Scan for the cell matching the given text and deliver its (X, Y) coordinate at center. 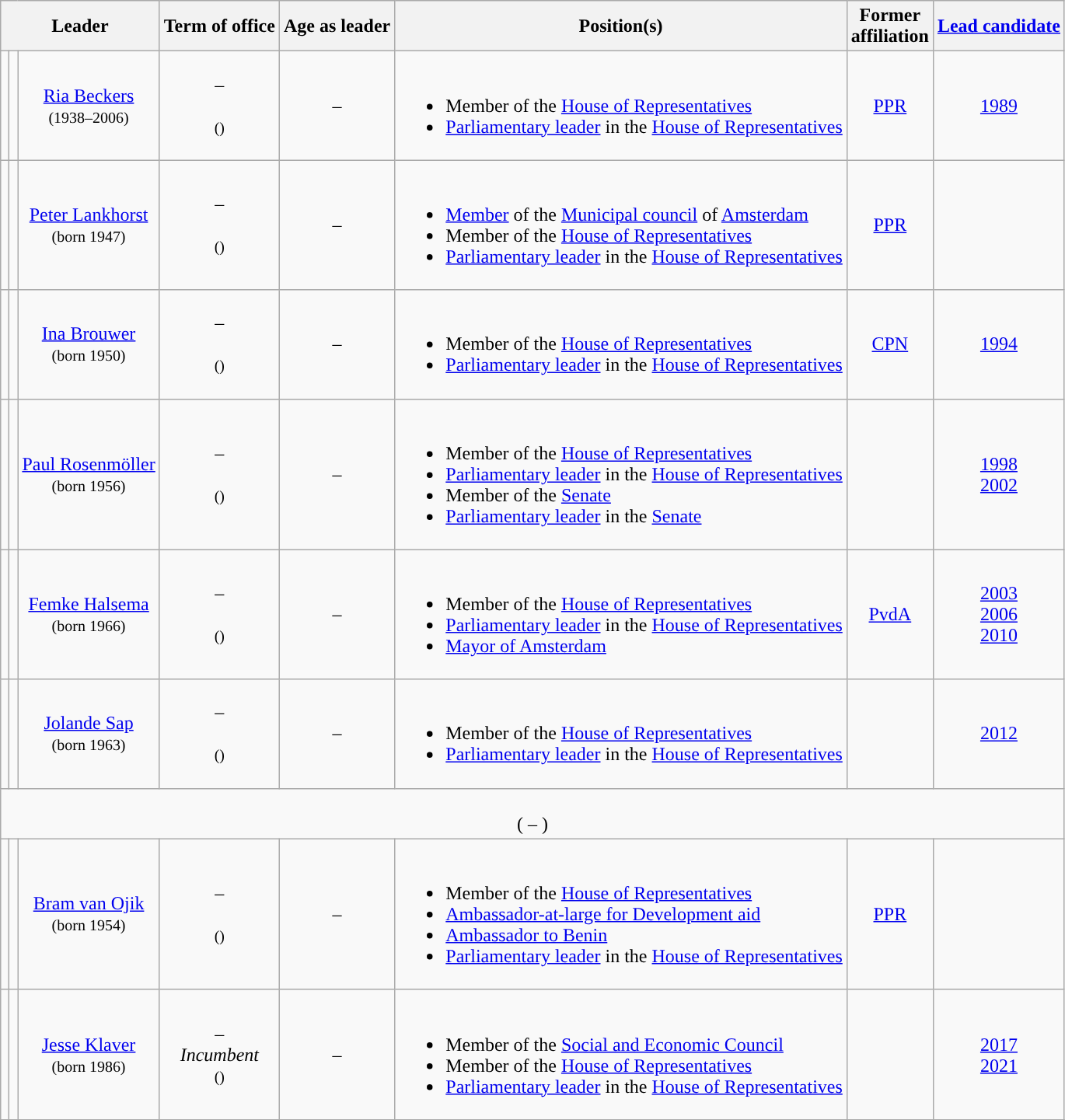
Jesse Klaver (born 1986) (89, 1054)
Leader (81, 26)
2003 2006 2010 (998, 614)
( – ) (533, 813)
Member of the Social and Economic Council Member of the House of Representatives Parliamentary leader in the House of Representatives (621, 1054)
– Incumbent () (219, 1054)
Member of the House of Representatives Parliamentary leader in the House of Representatives Mayor of Amsterdam (621, 614)
Former affiliation (889, 26)
Ina Brouwer (born 1950) (89, 344)
1998 2002 (998, 474)
Femke Halsema (born 1966) (89, 614)
Age as leader (337, 26)
Jolande Sap (born 1963) (89, 734)
Position(s) (621, 26)
2017 2021 (998, 1054)
Paul Rosenmöller (born 1956) (89, 474)
Member of the House of Representatives Parliamentary leader in the House of Representatives Member of the Senate Parliamentary leader in the Senate (621, 474)
CPN (889, 344)
Peter Lankhorst (born 1947) (89, 225)
Bram van Ojik (born 1954) (89, 914)
1989 (998, 106)
Member of the Municipal council of Amsterdam Member of the House of Representatives Parliamentary leader in the House of Representatives (621, 225)
1994 (998, 344)
Lead candidate (998, 26)
2012 (998, 734)
PvdA (889, 614)
Ria Beckers (1938–2006) (89, 106)
Term of office (219, 26)
